Extract the [x, y] coordinate from the center of the cell holding the provided text.  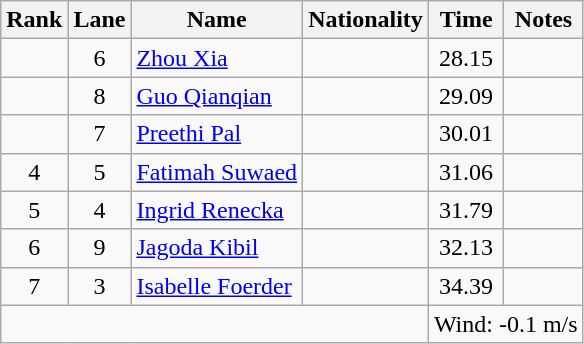
Fatimah Suwaed [217, 172]
Zhou Xia [217, 58]
Jagoda Kibil [217, 248]
31.79 [466, 210]
Name [217, 20]
Guo Qianqian [217, 96]
8 [100, 96]
Preethi Pal [217, 134]
29.09 [466, 96]
9 [100, 248]
Nationality [366, 20]
3 [100, 286]
Lane [100, 20]
Isabelle Foerder [217, 286]
31.06 [466, 172]
Notes [544, 20]
30.01 [466, 134]
Time [466, 20]
Wind: -0.1 m/s [506, 324]
32.13 [466, 248]
Ingrid Renecka [217, 210]
28.15 [466, 58]
Rank [34, 20]
34.39 [466, 286]
